Search for the cell housing the specified text and yield its [X, Y] center coordinate. 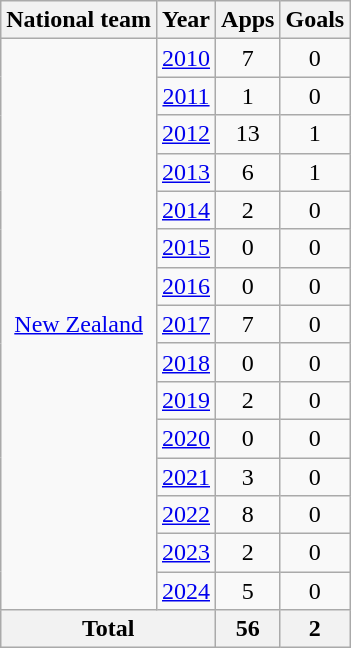
2017 [186, 324]
2024 [186, 591]
2020 [186, 438]
2015 [186, 248]
New Zealand [79, 324]
2013 [186, 172]
Apps [248, 20]
National team [79, 20]
3 [248, 477]
Goals [315, 20]
56 [248, 629]
6 [248, 172]
2021 [186, 477]
8 [248, 515]
5 [248, 591]
2011 [186, 96]
2010 [186, 58]
2014 [186, 210]
Total [108, 629]
2023 [186, 553]
2016 [186, 286]
2012 [186, 134]
Year [186, 20]
2019 [186, 400]
13 [248, 134]
2022 [186, 515]
2018 [186, 362]
